Scan for the cell matching the given text and deliver its (x, y) coordinate at center. 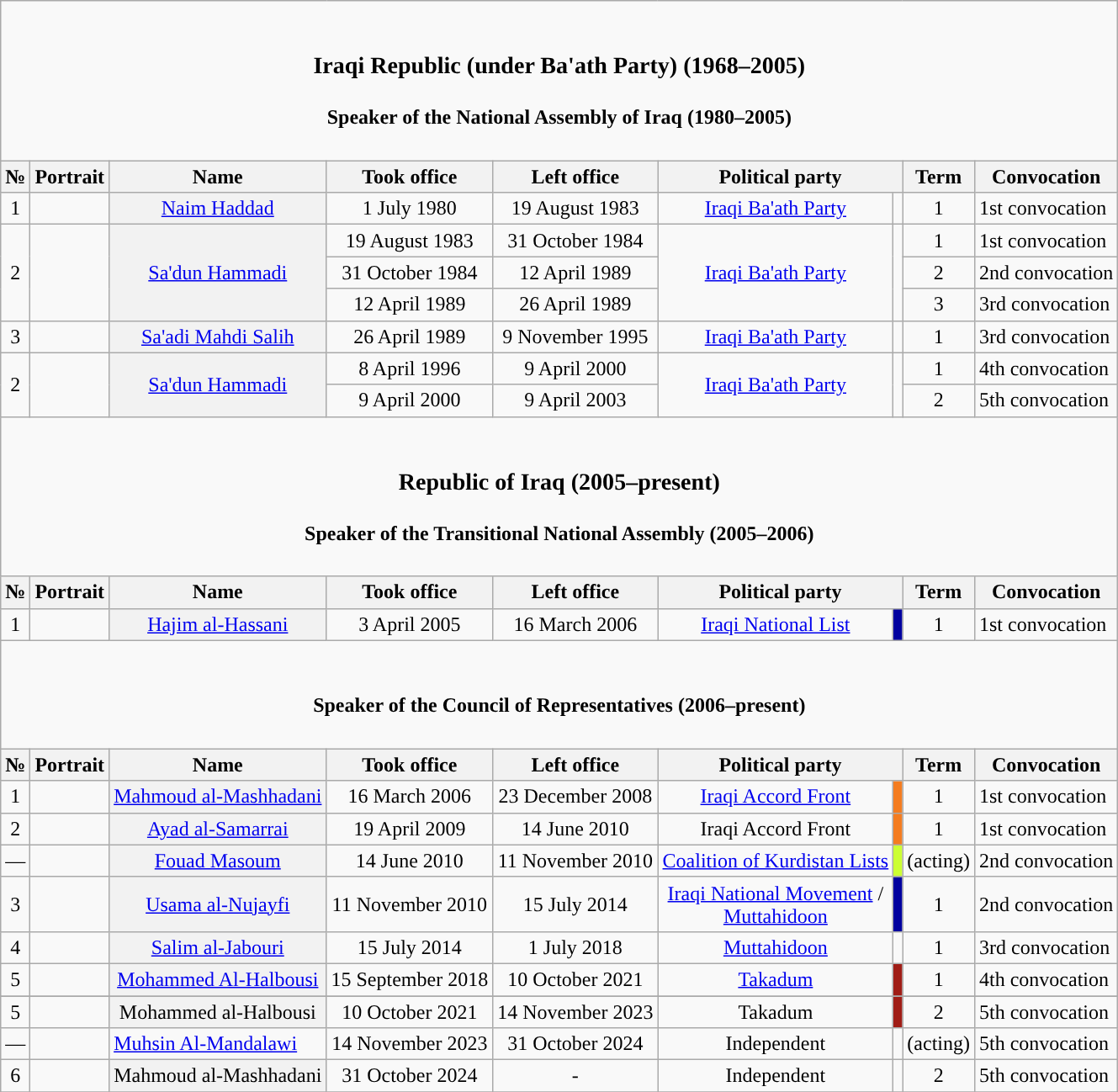
Muhsin Al-Mandalawi (218, 1044)
Republic of Iraq (2005–present)Speaker of the Transitional National Assembly (2005–2006) (559, 496)
15 September 2018 (410, 979)
9 April 2003 (575, 400)
Iraqi National Movement / Muttahidoon (776, 904)
Iraqi National List (776, 624)
4 (15, 947)
Speaker of the Council of Representatives (2006–present) (559, 695)
Muttahidoon (776, 947)
Usama al-Nujayfi (218, 904)
23 December 2008 (575, 797)
Hajim al-Hassani (218, 624)
9 November 1995 (575, 337)
Coalition of Kurdistan Lists (776, 861)
Naim Haddad (218, 209)
1 July 2018 (575, 947)
Iraqi Republic (under Ba'ath Party) (1968–2005)Speaker of the National Assembly of Iraq (1980–2005) (559, 81)
8 April 1996 (410, 368)
Ayad al-Samarrai (218, 829)
Salim al-Jabouri (218, 947)
Mohammed al-Halbousi (218, 1012)
- (575, 1076)
Fouad Masoum (218, 861)
Sa'adi Mahdi Salih (218, 337)
3 April 2005 (410, 624)
19 April 2009 (410, 829)
Mohammed Al-Halbousi (218, 979)
6 (15, 1076)
1 July 1980 (410, 209)
